Determine the (X, Y) coordinate at the center of the cell enclosing the given text.  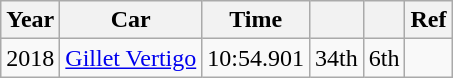
Ref (428, 20)
2018 (30, 58)
Year (30, 20)
6th (384, 58)
Time (256, 20)
Gillet Vertigo (131, 58)
34th (336, 58)
Car (131, 20)
10:54.901 (256, 58)
